Pinpoint the cell where the given text exists, returning its (x, y) midpoint coordinate. 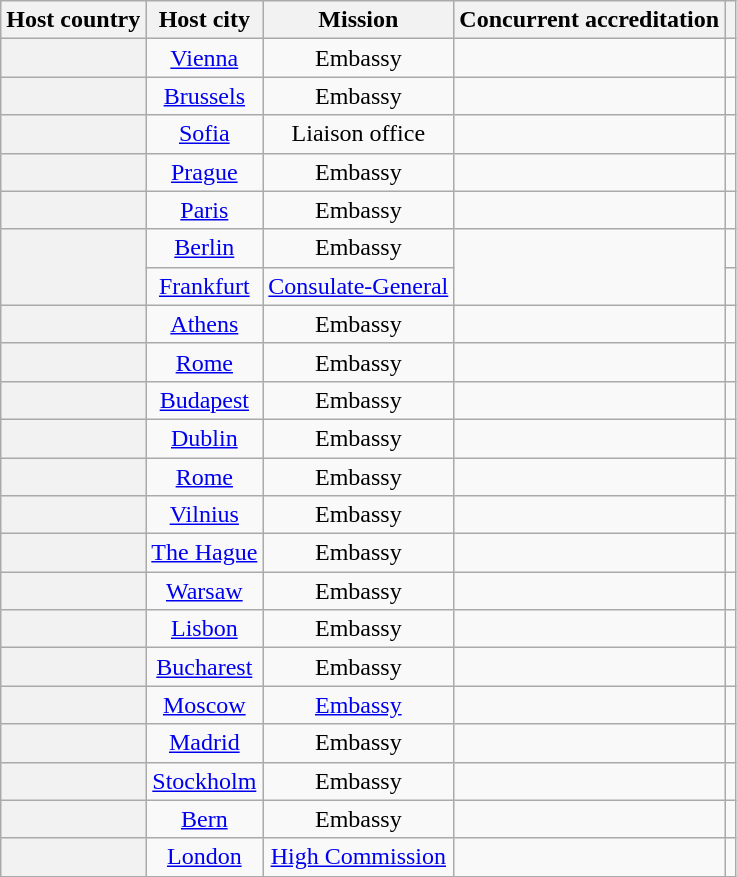
Brussels (204, 96)
London (204, 857)
Bern (204, 819)
Frankfurt (204, 286)
Mission (358, 20)
Moscow (204, 705)
Stockholm (204, 781)
The Hague (204, 553)
Dublin (204, 438)
Budapest (204, 400)
Prague (204, 172)
Warsaw (204, 591)
Liaison office (358, 134)
Bucharest (204, 667)
Vilnius (204, 515)
Athens (204, 324)
High Commission (358, 857)
Paris (204, 210)
Concurrent accreditation (590, 20)
Sofia (204, 134)
Vienna (204, 58)
Madrid (204, 743)
Host country (74, 20)
Consulate-General (358, 286)
Berlin (204, 248)
Lisbon (204, 629)
Host city (204, 20)
